Extract the (X, Y) coordinate from the center of the cell holding the provided text.  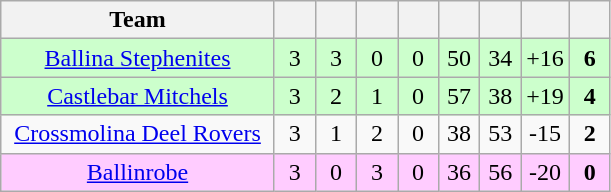
57 (460, 96)
+16 (546, 58)
Crossmolina Deel Rovers (138, 134)
+19 (546, 96)
-20 (546, 172)
6 (590, 58)
34 (500, 58)
53 (500, 134)
Ballinrobe (138, 172)
56 (500, 172)
4 (590, 96)
50 (460, 58)
Team (138, 20)
Castlebar Mitchels (138, 96)
-15 (546, 134)
36 (460, 172)
Ballina Stephenites (138, 58)
